Scan for the cell matching the given text and deliver its (X, Y) coordinate at center. 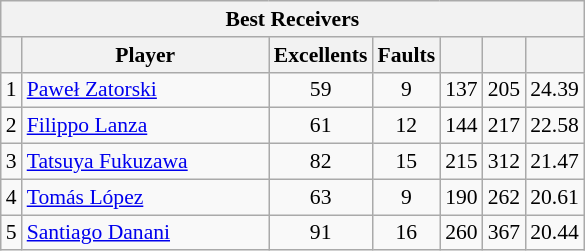
24.39 (554, 90)
Tomás López (146, 197)
217 (504, 126)
260 (462, 233)
21.47 (554, 162)
Paweł Zatorski (146, 90)
63 (321, 197)
190 (462, 197)
144 (462, 126)
215 (462, 162)
12 (406, 126)
3 (12, 162)
Tatsuya Fukuzawa (146, 162)
5 (12, 233)
2 (12, 126)
Best Receivers (292, 19)
22.58 (554, 126)
205 (504, 90)
137 (462, 90)
Player (146, 55)
Filippo Lanza (146, 126)
82 (321, 162)
Excellents (321, 55)
15 (406, 162)
61 (321, 126)
Santiago Danani (146, 233)
4 (12, 197)
20.44 (554, 233)
Faults (406, 55)
367 (504, 233)
20.61 (554, 197)
91 (321, 233)
16 (406, 233)
262 (504, 197)
1 (12, 90)
59 (321, 90)
312 (504, 162)
